Search for the cell housing the specified text and yield its [X, Y] center coordinate. 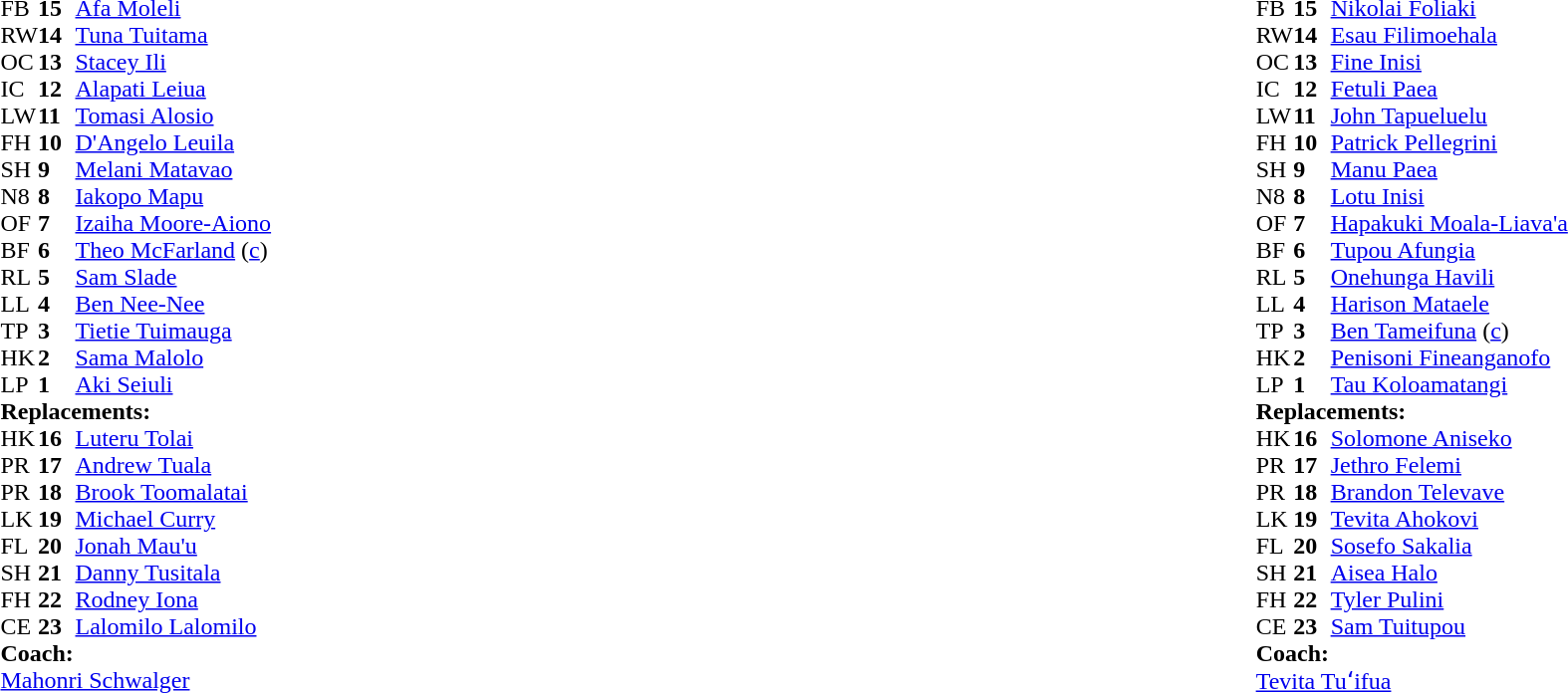
Tyler Pulini [1449, 599]
Tevita Ahokovi [1449, 520]
Theo McFarland (c) [173, 251]
Hapakuki Moala-Liava'a [1449, 223]
Michael Curry [173, 520]
Solomone Aniseko [1449, 438]
Onehunga Havili [1449, 277]
Brook Toomalatai [173, 492]
Penisoni Fineanganofo [1449, 358]
Tomasi Alosio [173, 115]
Tupou Afungia [1449, 251]
Lalomilo Lalomilo [173, 627]
Manu Paea [1449, 169]
Rodney Iona [173, 599]
Tuna Tuitama [173, 36]
Stacey Ili [173, 62]
Alapati Leiua [173, 90]
Luteru Tolai [173, 438]
Patrick Pellegrini [1449, 143]
Jethro Felemi [1449, 466]
Sama Malolo [173, 358]
Iakopo Mapu [173, 197]
Sosefo Sakalia [1449, 546]
Jonah Mau'u [173, 546]
Fetuli Paea [1449, 90]
D'Angelo Leuila [173, 143]
Brandon Televave [1449, 492]
Sam Slade [173, 277]
Ben Tameifuna (c) [1449, 331]
Sam Tuitupou [1449, 627]
Aisea Halo [1449, 574]
Tau Koloamatangi [1449, 384]
Andrew Tuala [173, 466]
Danny Tusitala [173, 574]
Izaiha Moore-Aiono [173, 223]
Esau Filimoehala [1449, 36]
Lotu Inisi [1449, 197]
Fine Inisi [1449, 62]
John Tapueluelu [1449, 115]
Aki Seiuli [173, 384]
Harison Mataele [1449, 305]
Melani Matavao [173, 169]
Ben Nee-Nee [173, 305]
Tietie Tuimauga [173, 331]
